From the cell containing the given text, extract its center point as [X, Y] coordinate. 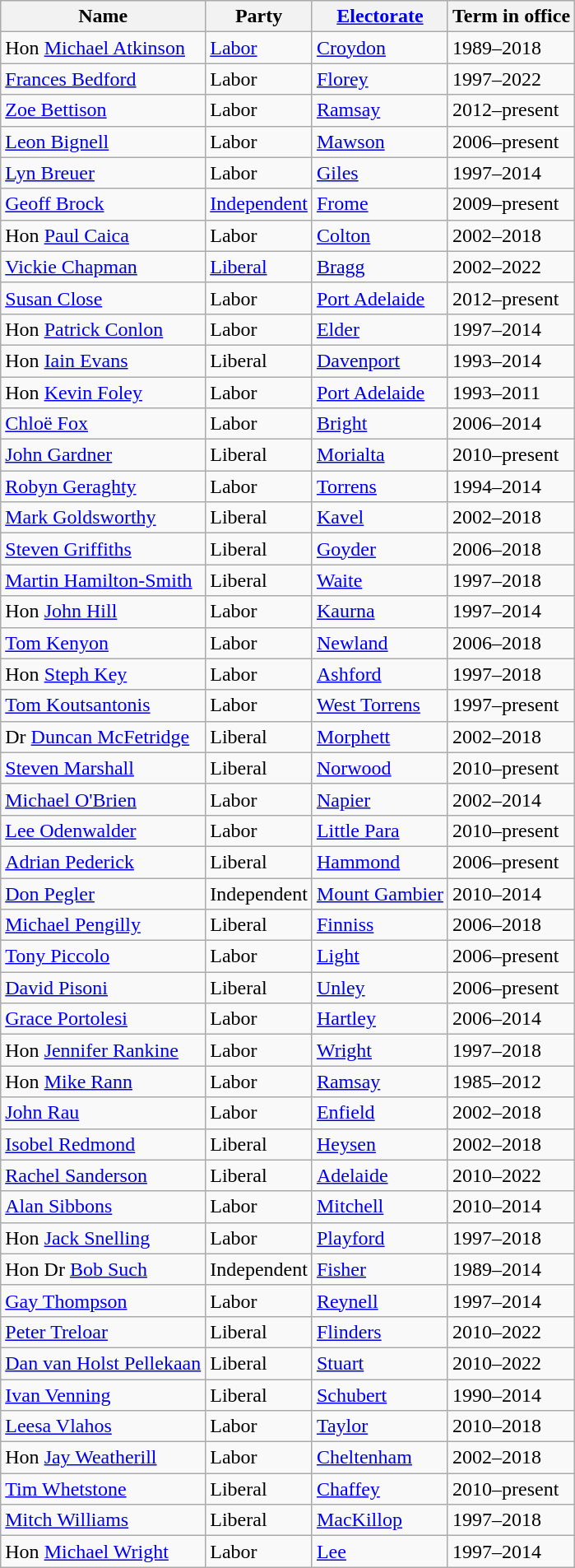
Leon Bignell [104, 142]
Finniss [380, 925]
Name [104, 16]
Rachel Sanderson [104, 1175]
Stuart [380, 1363]
Chaffey [380, 1489]
Ivan Venning [104, 1395]
Leesa Vlahos [104, 1426]
Lee Odenwalder [104, 831]
Norwood [380, 768]
Wright [380, 1050]
Waite [380, 580]
1989–2018 [511, 48]
Term in office [511, 16]
MacKillop [380, 1520]
Adelaide [380, 1175]
Giles [380, 173]
Grace Portolesi [104, 1019]
Frances Bedford [104, 79]
Colton [380, 235]
Michael Pengilly [104, 925]
Hartley [380, 1019]
Tom Koutsantonis [104, 705]
Enfield [380, 1113]
Zoe Bettison [104, 110]
Robyn Geraghty [104, 486]
Elder [380, 329]
Hon Mike Rann [104, 1082]
Hon John Hill [104, 612]
Morphett [380, 737]
Mitch Williams [104, 1520]
Florey [380, 79]
West Torrens [380, 705]
Taylor [380, 1426]
Dan van Holst Pellekaan [104, 1363]
Kaurna [380, 612]
2010–2018 [511, 1426]
1997–2022 [511, 79]
Hon Jay Weatherill [104, 1458]
John Rau [104, 1113]
Adrian Pederick [104, 862]
Steven Marshall [104, 768]
Bragg [380, 267]
Kavel [380, 518]
Fisher [380, 1269]
Hon Jack Snelling [104, 1238]
Vickie Chapman [104, 267]
1997–present [511, 705]
Hon Dr Bob Such [104, 1269]
Michael O'Brien [104, 799]
2002–2014 [511, 799]
Don Pegler [104, 893]
Hon Paul Caica [104, 235]
Electorate [380, 16]
Party [259, 16]
Hon Jennifer Rankine [104, 1050]
Hon Patrick Conlon [104, 329]
Geoff Brock [104, 204]
Gay Thompson [104, 1300]
Unley [380, 988]
1993–2011 [511, 393]
Torrens [380, 486]
Hon Michael Wright [104, 1552]
Schubert [380, 1395]
Hon Steph Key [104, 674]
Hon Iain Evans [104, 361]
Flinders [380, 1332]
Lyn Breuer [104, 173]
Heysen [380, 1144]
Tim Whetstone [104, 1489]
Hammond [380, 862]
Mawson [380, 142]
Ashford [380, 674]
Lee [380, 1552]
Mitchell [380, 1207]
Susan Close [104, 298]
Martin Hamilton-Smith [104, 580]
Bright [380, 424]
Isobel Redmond [104, 1144]
Mark Goldsworthy [104, 518]
Morialta [380, 455]
Chloë Fox [104, 424]
Cheltenham [380, 1458]
Little Para [380, 831]
1994–2014 [511, 486]
Goyder [380, 549]
Tom Kenyon [104, 643]
2002–2022 [511, 267]
Hon Michael Atkinson [104, 48]
Newland [380, 643]
Reynell [380, 1300]
Alan Sibbons [104, 1207]
Steven Griffiths [104, 549]
David Pisoni [104, 988]
1990–2014 [511, 1395]
Tony Piccolo [104, 956]
1989–2014 [511, 1269]
Frome [380, 204]
Hon Kevin Foley [104, 393]
Croydon [380, 48]
2009–present [511, 204]
1993–2014 [511, 361]
1985–2012 [511, 1082]
Light [380, 956]
Mount Gambier [380, 893]
Davenport [380, 361]
Dr Duncan McFetridge [104, 737]
John Gardner [104, 455]
Playford [380, 1238]
Napier [380, 799]
Peter Treloar [104, 1332]
